Capture the cell that displays the provided text and extract its (x, y) central coordinate. 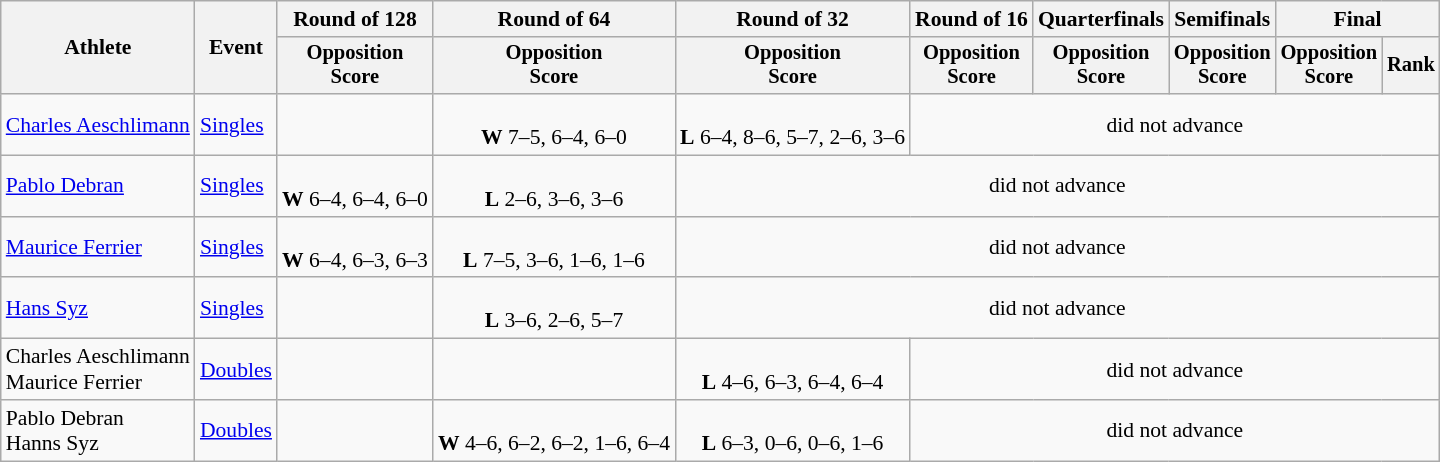
Hans Syz (98, 308)
L 6–4, 8–6, 5–7, 2–6, 3–6 (792, 124)
Round of 64 (554, 19)
Pablo Debran (98, 186)
W 6–4, 6–4, 6–0 (355, 186)
Charles Aeschlimann Maurice Ferrier (98, 370)
Rank (1411, 66)
W 4–6, 6–2, 6–2, 1–6, 6–4 (554, 430)
W 6–4, 6–3, 6–3 (355, 248)
L 7–5, 3–6, 1–6, 1–6 (554, 248)
W 7–5, 6–4, 6–0 (554, 124)
Final (1358, 19)
L 2–6, 3–6, 3–6 (554, 186)
Quarterfinals (1101, 19)
Charles Aeschlimann (98, 124)
Event (236, 48)
L 6–3, 0–6, 0–6, 1–6 (792, 430)
Athlete (98, 48)
Semifinals (1222, 19)
Round of 16 (972, 19)
Maurice Ferrier (98, 248)
L 4–6, 6–3, 6–4, 6–4 (792, 370)
Round of 128 (355, 19)
Round of 32 (792, 19)
L 3–6, 2–6, 5–7 (554, 308)
Pablo Debran Hanns Syz (98, 430)
